Detect which cell encompasses the target text, then output its (x, y) center coordinate. 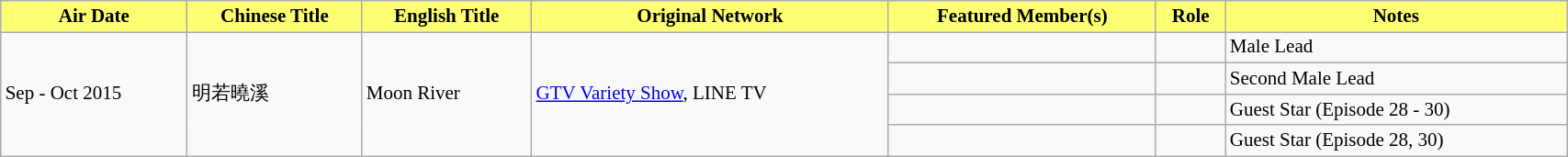
Notes (1396, 17)
Chinese Title (275, 17)
Guest Star (Episode 28 - 30) (1396, 109)
明若曉溪 (275, 95)
Guest Star (Episode 28, 30) (1396, 140)
Original Network (711, 17)
Moon River (446, 95)
Role (1190, 17)
Second Male Lead (1396, 79)
Featured Member(s) (1021, 17)
Air Date (94, 17)
Male Lead (1396, 48)
Sep - Oct 2015 (94, 95)
GTV Variety Show, LINE TV (711, 95)
English Title (446, 17)
